Output the (X, Y) coordinate of the center of the cell containing the given text.  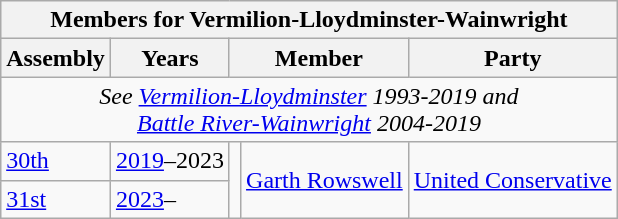
Party (512, 58)
See Vermilion-Lloydminster 1993-2019 and Battle River-Wainwright 2004-2019 (310, 110)
Garth Rowswell (325, 180)
31st (56, 199)
Member (318, 58)
30th (56, 161)
2019–2023 (170, 161)
Members for Vermilion-Lloydminster-Wainwright (310, 20)
2023– (170, 199)
United Conservative (512, 180)
Assembly (56, 58)
Years (170, 58)
